Return the (x, y) coordinate for the center point of the cell that contains the specified text.  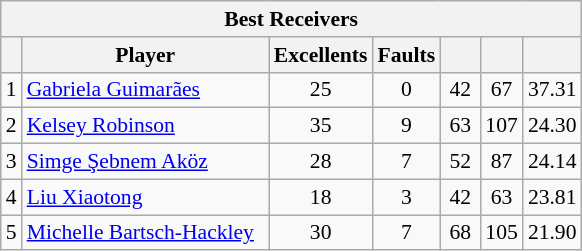
67 (502, 90)
Faults (406, 55)
37.31 (552, 90)
68 (460, 233)
87 (502, 162)
4 (12, 197)
52 (460, 162)
18 (321, 197)
107 (502, 126)
24.14 (552, 162)
1 (12, 90)
25 (321, 90)
Kelsey Robinson (146, 126)
Best Receivers (292, 19)
Player (146, 55)
2 (12, 126)
105 (502, 233)
5 (12, 233)
21.90 (552, 233)
Gabriela Guimarães (146, 90)
0 (406, 90)
23.81 (552, 197)
Simge Şebnem Aköz (146, 162)
Excellents (321, 55)
9 (406, 126)
Michelle Bartsch-Hackley (146, 233)
Liu Xiaotong (146, 197)
24.30 (552, 126)
28 (321, 162)
30 (321, 233)
35 (321, 126)
